Provide the (X, Y) coordinate of the cell's center where the given text is located.  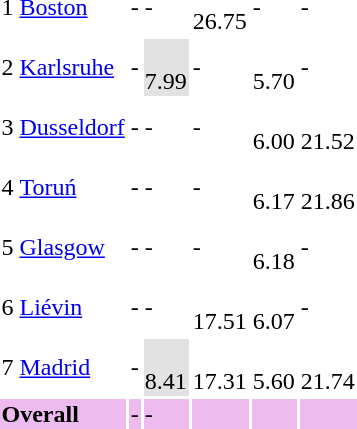
17.31 (220, 368)
7 (8, 368)
Toruń (72, 188)
21.74 (328, 368)
Glasgow (72, 248)
5.70 (274, 68)
Karlsruhe (72, 68)
8.41 (166, 368)
6 (8, 308)
2 (8, 68)
21.52 (328, 128)
7.99 (166, 68)
6.00 (274, 128)
6.07 (274, 308)
Madrid (72, 368)
6.18 (274, 248)
5.60 (274, 368)
17.51 (220, 308)
5 (8, 248)
3 (8, 128)
21.86 (328, 188)
4 (8, 188)
Dusseldorf (72, 128)
Liévin (72, 308)
6.17 (274, 188)
Overall (63, 414)
